Return the (X, Y) coordinate for the center point of the cell that contains the specified text.  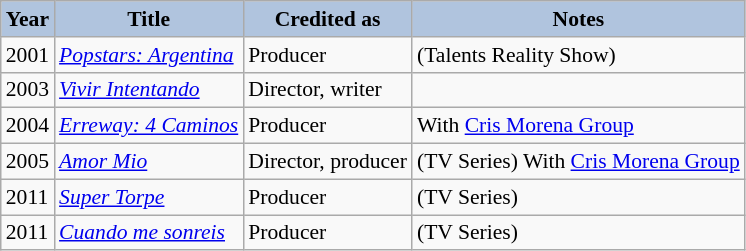
(Talents Reality Show) (578, 55)
Director, producer (328, 162)
Director, writer (328, 90)
Title (148, 19)
Vivir Intentando (148, 90)
2003 (28, 90)
Year (28, 19)
Popstars: Argentina (148, 55)
2005 (28, 162)
2004 (28, 126)
(TV Series) With Cris Morena Group (578, 162)
Cuando me sonreis (148, 233)
Amor Mio (148, 162)
Notes (578, 19)
Super Torpe (148, 197)
Credited as (328, 19)
2001 (28, 55)
Erreway: 4 Caminos (148, 126)
With Cris Morena Group (578, 126)
